Capture the cell that displays the provided text and extract its (x, y) central coordinate. 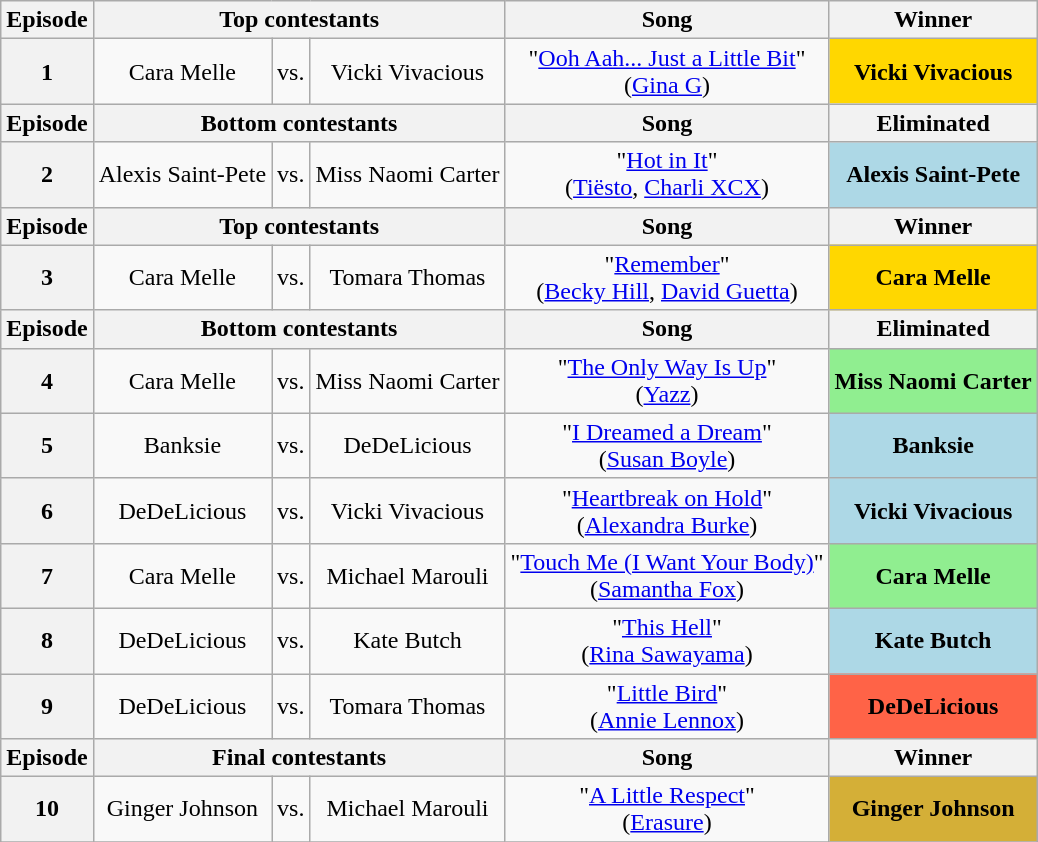
8 (47, 640)
"Little Bird"(Annie Lennox) (667, 706)
4 (47, 380)
"Heartbreak on Hold"(Alexandra Burke) (667, 510)
"Touch Me (I Want Your Body)"(Samantha Fox) (667, 576)
7 (47, 576)
"Hot in It"(Tiësto, Charli XCX) (667, 174)
3 (47, 278)
"Ooh Aah... Just a Little Bit"(Gina G) (667, 72)
5 (47, 446)
"I Dreamed a Dream"(Susan Boyle) (667, 446)
6 (47, 510)
2 (47, 174)
"The Only Way Is Up"(Yazz) (667, 380)
"A Little Respect"(Erasure) (667, 810)
"This Hell"(Rina Sawayama) (667, 640)
"Remember"(Becky Hill, David Guetta) (667, 278)
9 (47, 706)
1 (47, 72)
10 (47, 810)
Final contestants (299, 758)
